Find where the given text appears and provide that cell's center as [x, y] coordinate. 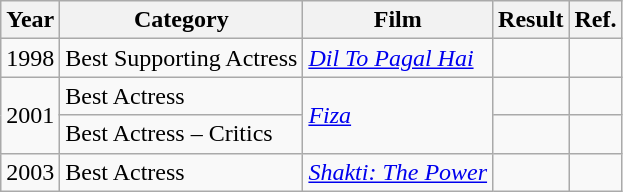
Ref. [596, 20]
Category [182, 20]
Shakti: The Power [398, 172]
1998 [30, 58]
Best Actress – Critics [182, 134]
Result [531, 20]
Film [398, 20]
Best Supporting Actress [182, 58]
2003 [30, 172]
Fiza [398, 115]
2001 [30, 115]
Dil To Pagal Hai [398, 58]
Year [30, 20]
